Determine the [X, Y] coordinate at the center of the cell enclosing the given text.  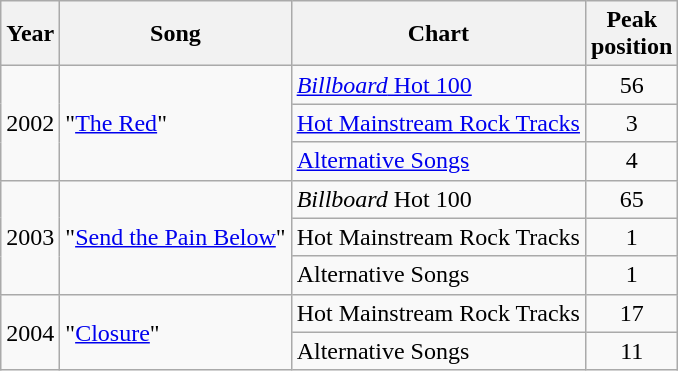
3 [631, 123]
56 [631, 85]
65 [631, 199]
2003 [30, 237]
2004 [30, 332]
4 [631, 161]
"Send the Pain Below" [176, 237]
"Closure" [176, 332]
"The Red" [176, 123]
Chart [438, 34]
11 [631, 351]
17 [631, 313]
Song [176, 34]
Year [30, 34]
Peakposition [631, 34]
2002 [30, 123]
